Identify which cell holds the provided text, then report its [x, y] central coordinate. 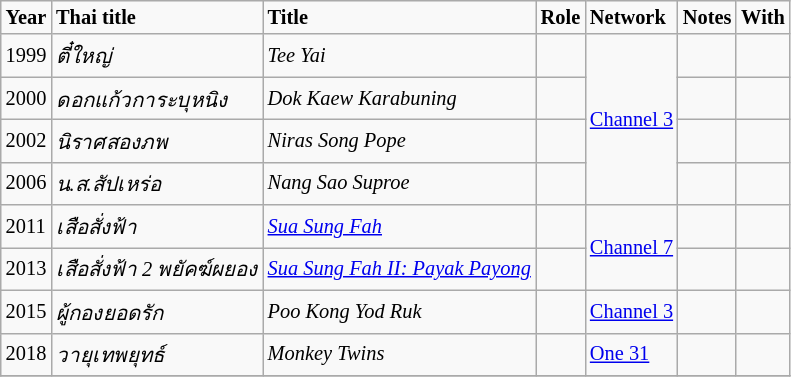
Title [400, 17]
Network [632, 17]
2018 [26, 354]
Nang Sao Suproe [400, 184]
2015 [26, 312]
Notes [707, 17]
Poo Kong Yod Ruk [400, 312]
With [762, 17]
1999 [26, 56]
2000 [26, 98]
2013 [26, 268]
Tee Yai [400, 56]
ตี๋ใหญ่ [157, 56]
Niras Song Pope [400, 140]
2006 [26, 184]
2002 [26, 140]
ผู้กองยอดรัก [157, 312]
Role [560, 17]
Sua Sung Fah II: Payak Payong [400, 268]
เสือสั่งฟ้า [157, 226]
Channel 7 [632, 248]
นิราศสองภพ [157, 140]
One 31 [632, 354]
เสือสั่งฟ้า 2 พยัคฆ์ผยอง [157, 268]
Dok Kaew Karabuning [400, 98]
น.ส.สัปเหร่อ [157, 184]
Year [26, 17]
Thai title [157, 17]
2011 [26, 226]
Monkey Twins [400, 354]
วายุเทพยุทธ์ [157, 354]
ดอกแก้วการะบุหนิง [157, 98]
Sua Sung Fah [400, 226]
